Locate the cell with the specified text and output its [x, y] center coordinate. 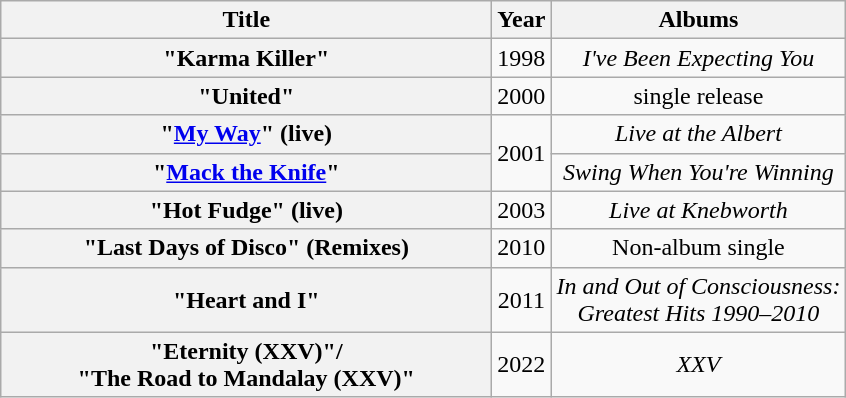
2001 [522, 153]
single release [698, 96]
2010 [522, 248]
2003 [522, 210]
Title [246, 20]
"Last Days of Disco" (Remixes) [246, 248]
Live at the Albert [698, 134]
"Karma Killer" [246, 58]
In and Out of Consciousness: Greatest Hits 1990–2010 [698, 300]
2000 [522, 96]
Non-album single [698, 248]
XXV [698, 364]
"Hot Fudge" (live) [246, 210]
"Heart and I" [246, 300]
Live at Knebworth [698, 210]
Swing When You're Winning [698, 172]
"United" [246, 96]
"Mack the Knife" [246, 172]
2011 [522, 300]
2022 [522, 364]
"Eternity (XXV)"/"The Road to Mandalay (XXV)" [246, 364]
Albums [698, 20]
I've Been Expecting You [698, 58]
1998 [522, 58]
Year [522, 20]
"My Way" (live) [246, 134]
